Output the (X, Y) coordinate of the center of the cell containing the given text.  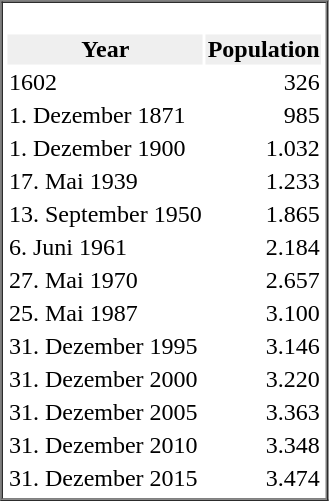
3.474 (264, 479)
2.184 (264, 247)
3.220 (264, 379)
6. Juni 1961 (106, 247)
31. Dezember 2015 (106, 479)
Population (264, 49)
3.363 (264, 413)
31. Dezember 2000 (106, 379)
1.865 (264, 215)
31. Dezember 2010 (106, 445)
1.032 (264, 149)
17. Mai 1939 (106, 181)
13. September 1950 (106, 215)
31. Dezember 2005 (106, 413)
3.146 (264, 347)
27. Mai 1970 (106, 281)
31. Dezember 1995 (106, 347)
1. Dezember 1871 (106, 115)
2.657 (264, 281)
25. Mai 1987 (106, 313)
1602 (106, 83)
3.100 (264, 313)
Year (106, 49)
985 (264, 115)
326 (264, 83)
3.348 (264, 445)
1.233 (264, 181)
1. Dezember 1900 (106, 149)
